Output the [x, y] coordinate of the center of the cell containing the given text.  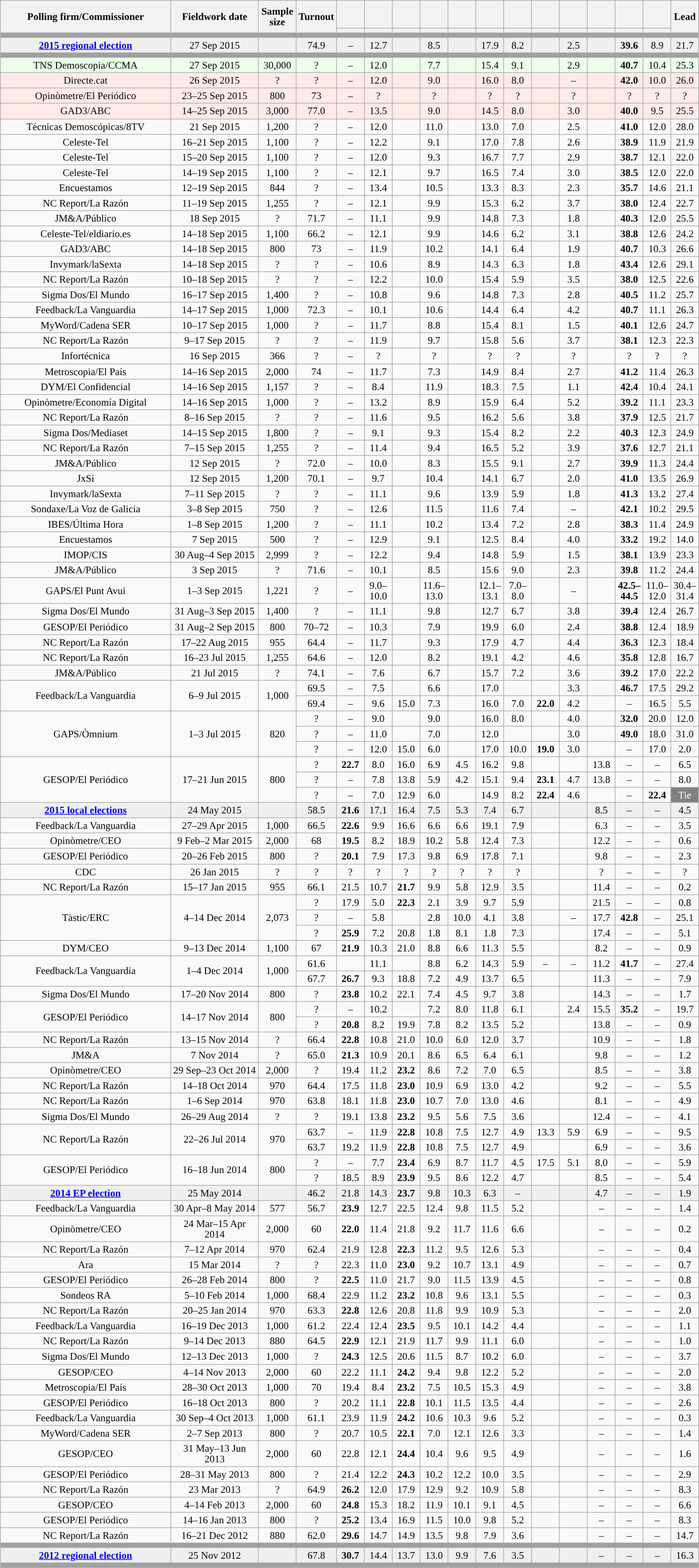
2,999 [277, 555]
25.3 [685, 65]
16.6 [406, 825]
1,800 [277, 433]
14.5 [490, 111]
5.0 [378, 902]
Tie [685, 795]
13–15 Nov 2014 [214, 1040]
14.0 [685, 540]
41.3 [630, 494]
14–18 Oct 2014 [214, 1086]
17.8 [490, 856]
21.3 [350, 1055]
17.7 [601, 917]
30 Sep–4 Oct 2013 [214, 1418]
18.2 [406, 1505]
62.0 [317, 1536]
39.9 [630, 464]
23 Mar 2013 [214, 1490]
21.4 [350, 1475]
33.2 [630, 540]
42.8 [630, 917]
38.9 [630, 142]
2015 regional election [86, 45]
30,000 [277, 65]
4–14 Nov 2013 [214, 1372]
8–16 Sep 2015 [214, 418]
14–25 Sep 2015 [214, 111]
37.9 [630, 418]
3,000 [277, 111]
56.7 [317, 1208]
24.1 [685, 387]
24.7 [685, 326]
37.6 [630, 448]
64.6 [317, 657]
4–14 Dec 2014 [214, 917]
23–25 Sep 2015 [214, 96]
61.2 [317, 1326]
64.9 [317, 1490]
30.7 [350, 1555]
11.0–12.0 [657, 591]
Directe.cat [86, 81]
23.8 [350, 994]
30.4–31.4 [685, 591]
26–29 Aug 2014 [214, 1116]
23.7 [406, 1193]
35.8 [630, 657]
1.6 [685, 1453]
0.6 [685, 841]
2014 EP election [86, 1193]
42.0 [630, 81]
14.2 [490, 1326]
29.1 [685, 265]
63.8 [317, 1101]
9.0–10.0 [378, 591]
Sigma Dos/Mediaset [86, 433]
7–11 Sep 2015 [214, 494]
66.5 [317, 825]
38.3 [630, 525]
12–19 Sep 2015 [214, 188]
1–8 Sep 2015 [214, 525]
25.9 [350, 933]
1–6 Sep 2014 [214, 1101]
7 Sep 2015 [214, 540]
61.6 [317, 963]
22–26 Jul 2014 [214, 1139]
19.5 [350, 841]
29 Sep–23 Oct 2014 [214, 1070]
61.1 [317, 1418]
12–13 Dec 2013 [214, 1357]
IBES/Última Hora [86, 525]
Polling firm/Commissioner [86, 17]
Celeste-Tel/eldiario.es [86, 234]
72.0 [317, 464]
4–14 Feb 2013 [214, 1505]
29.2 [685, 688]
49.0 [630, 734]
38.5 [630, 173]
1.7 [685, 994]
21 Jul 2015 [214, 672]
25 May 2014 [214, 1193]
15.9 [490, 402]
19.7 [685, 1009]
18.4 [685, 642]
58.5 [317, 810]
16.9 [406, 1521]
38.7 [630, 157]
70.1 [317, 479]
40.0 [630, 111]
69.4 [317, 703]
20–25 Jan 2014 [214, 1311]
16–21 Sep 2015 [214, 142]
Infortécnica [86, 357]
16–17 Sep 2015 [214, 295]
7–12 Apr 2014 [214, 1249]
Sample size [277, 17]
30 Aug–4 Sep 2015 [214, 555]
18.5 [350, 1177]
42.5–44.5 [630, 591]
39.4 [630, 611]
24 Mar–15 Apr 2014 [214, 1229]
750 [277, 510]
7.0–8.0 [517, 591]
24.8 [350, 1505]
35.2 [630, 1009]
16–18 Jun 2014 [214, 1169]
15.1 [490, 780]
16–23 Jul 2015 [214, 657]
14–16 Jan 2013 [214, 1521]
43.4 [630, 265]
12.1–13.1 [490, 591]
41.2 [630, 372]
500 [277, 540]
11.6–13.0 [434, 591]
15–17 Jan 2015 [214, 887]
14–17 Nov 2014 [214, 1017]
71.7 [317, 219]
Fieldwork date [214, 17]
CDC [86, 871]
28.0 [685, 127]
26 Sep 2015 [214, 81]
10–18 Sep 2015 [214, 280]
15–20 Sep 2015 [214, 157]
DYM/CEO [86, 948]
1–3 Sep 2015 [214, 591]
2–7 Sep 2013 [214, 1433]
23.4 [406, 1162]
27–29 Apr 2015 [214, 825]
15.7 [490, 672]
68 [317, 841]
26 Jan 2015 [214, 871]
67.7 [317, 978]
20.7 [350, 1433]
TNS Demoscopia/CCMA [86, 65]
1.0 [685, 1341]
9 Feb–2 Mar 2015 [214, 841]
Tàstic/ERC [86, 917]
0.4 [685, 1249]
20.2 [350, 1402]
2012 regional election [86, 1555]
20.0 [657, 718]
1,157 [277, 387]
2015 local elections [86, 810]
7–15 Sep 2015 [214, 448]
1–3 Jul 2015 [214, 734]
24 May 2015 [214, 810]
31 Aug–3 Sep 2015 [214, 611]
Opinòmetre/Economía Digital [86, 402]
6–9 Jul 2015 [214, 695]
1–4 Dec 2014 [214, 971]
64.5 [317, 1341]
16–19 Dec 2013 [214, 1326]
23.1 [546, 780]
26.0 [685, 81]
17.4 [601, 933]
28–30 Oct 2013 [214, 1387]
31 May–13 Jun 2013 [214, 1453]
GAPS/El Punt Avui [86, 591]
72.3 [317, 311]
16 Sep 2015 [214, 357]
3 Sep 2015 [214, 571]
25.7 [685, 295]
71.6 [317, 571]
366 [277, 357]
7.1 [517, 856]
25 Nov 2012 [214, 1555]
70 [317, 1387]
Opinòmetre/El Periódico [86, 96]
77.0 [317, 111]
26.6 [685, 249]
74.1 [317, 672]
25.1 [685, 917]
1,221 [277, 591]
9–13 Dec 2014 [214, 948]
Lead [685, 17]
65.0 [317, 1055]
15 Mar 2014 [214, 1265]
IMOP/CIS [86, 555]
26.9 [685, 479]
DYM/El Confidencial [86, 387]
63.3 [317, 1311]
30 Apr–8 May 2014 [214, 1208]
67.8 [317, 1555]
16–21 Dec 2012 [214, 1536]
18 Sep 2015 [214, 219]
20.6 [406, 1357]
39.6 [630, 45]
26.2 [350, 1490]
JxSí [86, 479]
17.3 [406, 856]
15.6 [490, 571]
1.2 [685, 1055]
577 [277, 1208]
16.4 [406, 810]
18.0 [657, 734]
14–17 Sep 2015 [214, 311]
25.2 [350, 1521]
74 [317, 372]
3.1 [574, 234]
GAPS/Òmnium [86, 734]
18.1 [350, 1101]
16.3 [685, 1555]
10–17 Sep 2015 [214, 326]
66.1 [317, 887]
820 [277, 734]
9–17 Sep 2015 [214, 341]
5.4 [685, 1177]
26–28 Feb 2014 [214, 1280]
66.4 [317, 1040]
31.0 [685, 734]
2.1 [434, 902]
29.5 [685, 510]
2.2 [574, 433]
40.1 [630, 326]
18.3 [490, 387]
21 Sep 2015 [214, 127]
14–15 Sep 2015 [214, 433]
41.7 [630, 963]
62.4 [317, 1249]
39.8 [630, 571]
844 [277, 188]
67 [317, 948]
66.2 [317, 234]
Turnout [317, 17]
40.5 [630, 295]
32.0 [630, 718]
18.8 [406, 978]
JM&A [86, 1055]
42.4 [630, 387]
42.1 [630, 510]
9–14 Dec 2013 [214, 1341]
2,073 [277, 917]
74.9 [317, 45]
5–10 Feb 2014 [214, 1295]
68.4 [317, 1295]
36.3 [630, 642]
46.7 [630, 688]
3–8 Sep 2015 [214, 510]
15.8 [490, 341]
0.7 [685, 1265]
31 Aug–2 Sep 2015 [214, 627]
Técnicas Demoscópicas/8TV [86, 127]
35.7 [630, 188]
28–31 May 2013 [214, 1475]
17–20 Nov 2014 [214, 994]
16–18 Oct 2013 [214, 1402]
23.5 [406, 1326]
7 Nov 2014 [214, 1055]
Sondaxe/La Voz de Galicia [86, 510]
17–22 Aug 2015 [214, 642]
46.2 [317, 1193]
70–72 [317, 627]
29.6 [350, 1536]
17.1 [378, 810]
69.5 [317, 688]
17–21 Jun 2015 [214, 780]
19.0 [546, 749]
11–19 Sep 2015 [214, 203]
21.6 [350, 810]
20–26 Feb 2015 [214, 856]
Ara [86, 1265]
14–19 Sep 2015 [214, 173]
Sondeos RA [86, 1295]
